Return [x, y] of the center of cell containing provided text 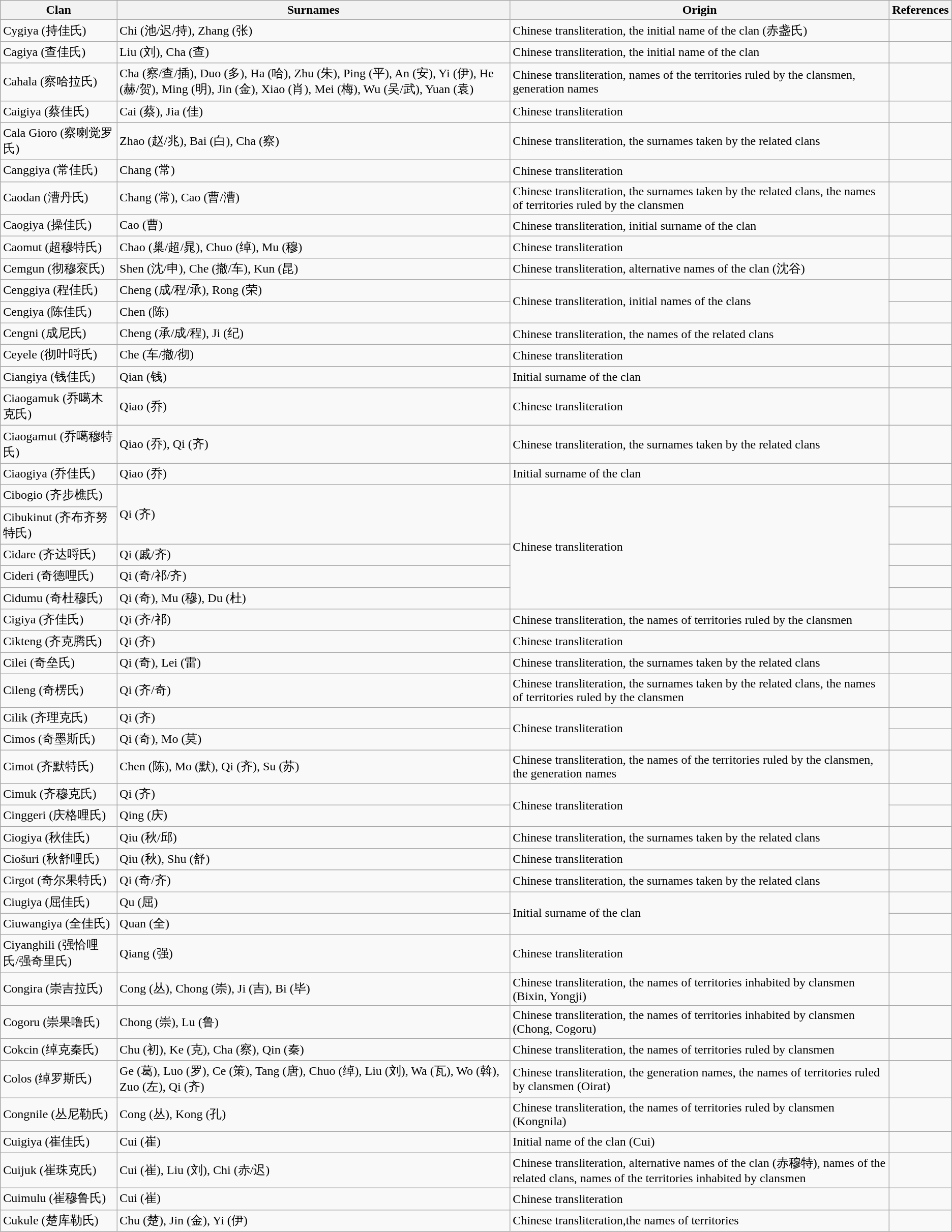
Cygiya (持佳氏) [59, 31]
Chinese transliteration, the names of territories ruled by the clansmen [700, 620]
Quan (全) [313, 924]
Caomut (超穆特氏) [59, 247]
Caodan (漕丹氏) [59, 198]
Chinese transliteration, the generation names, the names of territories ruled by clansmen (Oirat) [700, 1079]
Zhao (赵/兆), Bai (白), Cha (察) [313, 141]
Cilik (齐理克氏) [59, 718]
Chinese transliteration, the initial name of the clan (赤盏氏) [700, 31]
Chinese transliteration, alternative names of the clan (沈谷) [700, 268]
Cala Gioro (察喇觉罗氏) [59, 141]
Chinese transliteration, the names of territories inhabited by clansmen (Bixin, Yongji) [700, 989]
Cahala (察哈拉氏) [59, 82]
Qi (奇/齐) [313, 881]
Congira (崇吉拉氏) [59, 989]
Cibukinut (齐布齐努特氏) [59, 525]
Surnames [313, 10]
Cemgun (彻穆衮氏) [59, 268]
Shen (沈/申), Che (撤/车), Kun (昆) [313, 268]
Cuigiya (崔佳氏) [59, 1142]
Caigiya (蔡佳氏) [59, 112]
Ciaogiya (乔佳氏) [59, 474]
Caogiya (操佳氏) [59, 226]
Cengiya (陈佳氏) [59, 312]
Ceyele (彻叶哷氏) [59, 356]
Chinese transliteration, the initial name of the clan [700, 52]
References [920, 10]
Qi (奇), Mo (莫) [313, 739]
Chu (楚), Jin (金), Yi (伊) [313, 1220]
Cukule (楚库勒氏) [59, 1220]
Cong (丛), Chong (崇), Ji (吉), Bi (毕) [313, 989]
Cokcin (绰克秦氏) [59, 1049]
Che (车/撤/彻) [313, 356]
Cheng (成/程/承), Rong (荣) [313, 291]
Cogoru (崇果噜氏) [59, 1022]
Chinese transliteration, alternative names of the clan (赤穆特), names of the related clans, names of the territories inhabited by clansmen [700, 1170]
Chinese transliteration, the names of territories ruled by clansmen [700, 1049]
Ciošuri (秋舒哩氏) [59, 859]
Chong (崇), Lu (鲁) [313, 1022]
Cidumu (奇杜穆氏) [59, 598]
Qiang (强) [313, 954]
Ciangiya (钱佳氏) [59, 377]
Chinese transliteration, names of the territories ruled by the clansmen, generation names [700, 82]
Ge (葛), Luo (罗), Ce (策), Tang (唐), Chuo (绰), Liu (刘), Wa (瓦), Wo (斡), Zuo (左), Qi (齐) [313, 1079]
Chinese transliteration, the names of the territories ruled by the clansmen, the generation names [700, 767]
Cibogio (齐步樵氏) [59, 495]
Cheng (承/成/程), Ji (纪) [313, 334]
Ciogiya (秋佳氏) [59, 838]
Ciyanghili (强恰哩氏/强奇里氏) [59, 954]
Cigiya (齐佳氏) [59, 620]
Cui (崔), Liu (刘), Chi (赤/迟) [313, 1170]
Cinggeri (庆格哩氏) [59, 816]
Qiao (乔), Qi (齐) [313, 444]
Ciaogamut (乔噶穆特氏) [59, 444]
Initial name of the clan (Cui) [700, 1142]
Cileng (奇楞氏) [59, 690]
Chinese transliteration, the names of territories ruled by clansmen (Kongnila) [700, 1115]
Cilei (奇垒氏) [59, 663]
Ciaogamuk (乔噶木克氏) [59, 407]
Liu (刘), Cha (查) [313, 52]
Cimuk (齐穆克氏) [59, 794]
Chi (池/迟/持), Zhang (张) [313, 31]
Cuimulu (崔穆鲁氏) [59, 1199]
Chen (陈), Mo (默), Qi (齐), Su (苏) [313, 767]
Qian (钱) [313, 377]
Chen (陈) [313, 312]
Qi (奇), Lei (雷) [313, 663]
Chinese transliteration, the names of the related clans [700, 334]
Cimot (齐默特氏) [59, 767]
Cidare (齐达哷氏) [59, 555]
Cuijuk (崔珠克氏) [59, 1170]
Qing (庆) [313, 816]
Congnile (丛尼勒氏) [59, 1115]
Ciugiya (屈佳氏) [59, 903]
Qu (屈) [313, 903]
Qiu (秋), Shu (舒) [313, 859]
Colos (绰罗斯氏) [59, 1079]
Cai (蔡), Jia (佳) [313, 112]
Qi (戚/齐) [313, 555]
Cimos (奇墨斯氏) [59, 739]
Cong (丛), Kong (孔) [313, 1115]
Ciuwangiya (全佳氏) [59, 924]
Chinese transliteration, the names of territories inhabited by clansmen (Chong, Cogoru) [700, 1022]
Cideri (奇德哩氏) [59, 577]
Chu (初), Ke (克), Cha (察), Qin (秦) [313, 1049]
Cirgot (奇尔果特氏) [59, 881]
Cenggiya (程佳氏) [59, 291]
Origin [700, 10]
Qi (齐/奇) [313, 690]
Qiu (秋/邱) [313, 838]
Chinese transliteration,the names of territories [700, 1220]
Chinese transliteration, initial names of the clans [700, 301]
Cikteng (齐克腾氏) [59, 642]
Chang (常) [313, 171]
Chang (常), Cao (曹/漕) [313, 198]
Cengni (成尼氏) [59, 334]
Cha (察/查/插), Duo (多), Ha (哈), Zhu (朱), Ping (平), An (安), Yi (伊), He (赫/贺), Ming (明), Jin (金), Xiao (肖), Mei (梅), Wu (吴/武), Yuan (袁) [313, 82]
Canggiya (常佳氏) [59, 171]
Clan [59, 10]
Chinese transliteration, initial surname of the clan [700, 226]
Qi (奇/祁/齐) [313, 577]
Qi (奇), Mu (穆), Du (杜) [313, 598]
Qi (齐/祁) [313, 620]
Cao (曹) [313, 226]
Cagiya (查佳氏) [59, 52]
Chao (巢/超/晁), Chuo (绰), Mu (穆) [313, 247]
